Search for the cell housing the specified text and yield its (x, y) center coordinate. 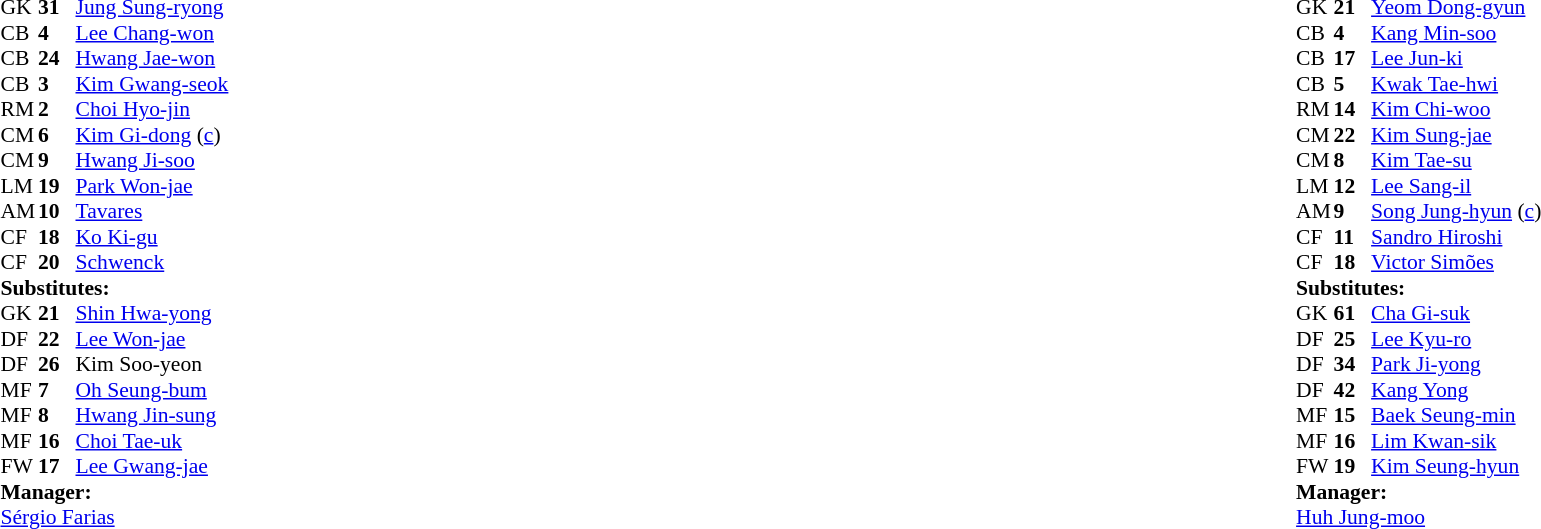
26 (57, 365)
7 (57, 390)
Kim Seung-hyun (1456, 467)
Kwak Tae-hwi (1456, 84)
Sandro Hiroshi (1456, 237)
Hwang Jae-won (152, 59)
Song Jung-hyun (c) (1456, 211)
Kang Yong (1456, 390)
14 (1353, 109)
15 (1353, 415)
Choi Hyo-jin (152, 109)
25 (1353, 339)
6 (57, 135)
Cha Gi-suk (1456, 313)
61 (1353, 313)
11 (1353, 237)
24 (57, 59)
Kim Gwang-seok (152, 84)
Lee Gwang-jae (152, 467)
Choi Tae-uk (152, 441)
42 (1353, 390)
Lim Kwan-sik (1456, 441)
Park Ji-yong (1456, 365)
3 (57, 84)
5 (1353, 84)
Lee Sang-il (1456, 186)
Oh Seung-bum (152, 390)
Kim Chi-woo (1456, 109)
Lee Won-jae (152, 339)
Hwang Ji-soo (152, 161)
Kim Tae-su (1456, 161)
Ko Ki-gu (152, 237)
Victor Simões (1456, 263)
34 (1353, 365)
Schwenck (152, 263)
Baek Seung-min (1456, 415)
Park Won-jae (152, 186)
2 (57, 109)
Kim Gi-dong (c) (152, 135)
Tavares (152, 211)
21 (57, 313)
10 (57, 211)
Lee Chang-won (152, 33)
Hwang Jin-sung (152, 415)
Kang Min-soo (1456, 33)
12 (1353, 186)
Kim Sung-jae (1456, 135)
Lee Jun-ki (1456, 59)
Kim Soo-yeon (152, 365)
Lee Kyu-ro (1456, 339)
Shin Hwa-yong (152, 313)
20 (57, 263)
